Detect which cell encompasses the target text, then output its [x, y] center coordinate. 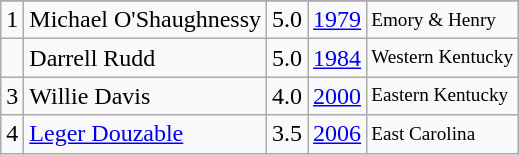
Emory & Henry [442, 20]
1 [12, 20]
3.5 [288, 134]
Willie Davis [146, 96]
1984 [338, 58]
4 [12, 134]
4.0 [288, 96]
Western Kentucky [442, 58]
Eastern Kentucky [442, 96]
Darrell Rudd [146, 58]
Michael O'Shaughnessy [146, 20]
1979 [338, 20]
3 [12, 96]
2006 [338, 134]
2000 [338, 96]
East Carolina [442, 134]
Leger Douzable [146, 134]
